Identify which cell holds the provided text, then report its (X, Y) central coordinate. 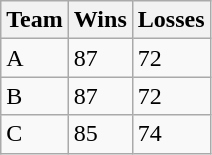
85 (100, 134)
Losses (171, 20)
Wins (100, 20)
74 (171, 134)
Team (35, 20)
B (35, 96)
C (35, 134)
A (35, 58)
